From the cell containing the given text, extract its center point as [x, y] coordinate. 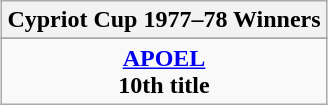
Cypriot Cup 1977–78 Winners [164, 20]
APOEL10th title [164, 72]
